Find where the given text appears and provide that cell's center as (X, Y) coordinate. 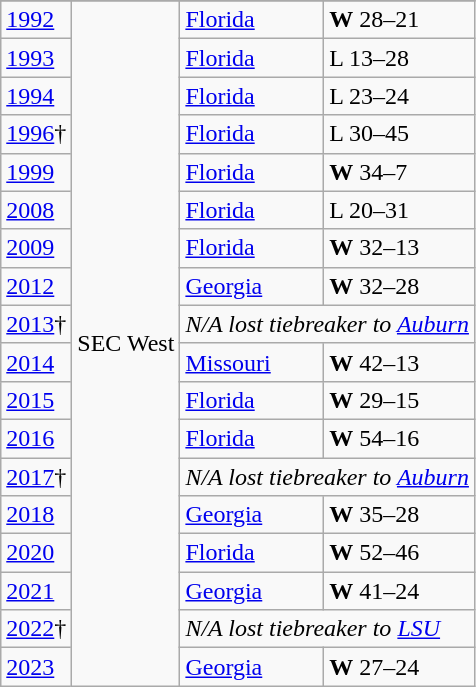
2021 (36, 591)
Missouri (252, 362)
W 34–7 (400, 172)
L 13–28 (400, 58)
2008 (36, 210)
2023 (36, 667)
2012 (36, 286)
W 32–13 (400, 248)
SEC West (126, 344)
W 29–15 (400, 400)
W 54–16 (400, 438)
W 52–46 (400, 553)
2017† (36, 477)
L 30–45 (400, 134)
2018 (36, 515)
N/A lost tiebreaker to LSU (328, 629)
W 41–24 (400, 591)
1999 (36, 172)
2022† (36, 629)
W 28–21 (400, 20)
W 35–28 (400, 515)
W 27–24 (400, 667)
1994 (36, 96)
2016 (36, 438)
L 20–31 (400, 210)
1992 (36, 20)
W 32–28 (400, 286)
2009 (36, 248)
2020 (36, 553)
W 42–13 (400, 362)
2014 (36, 362)
1993 (36, 58)
2015 (36, 400)
L 23–24 (400, 96)
1996† (36, 134)
2013† (36, 324)
